Scan for the cell matching the given text and deliver its (x, y) coordinate at center. 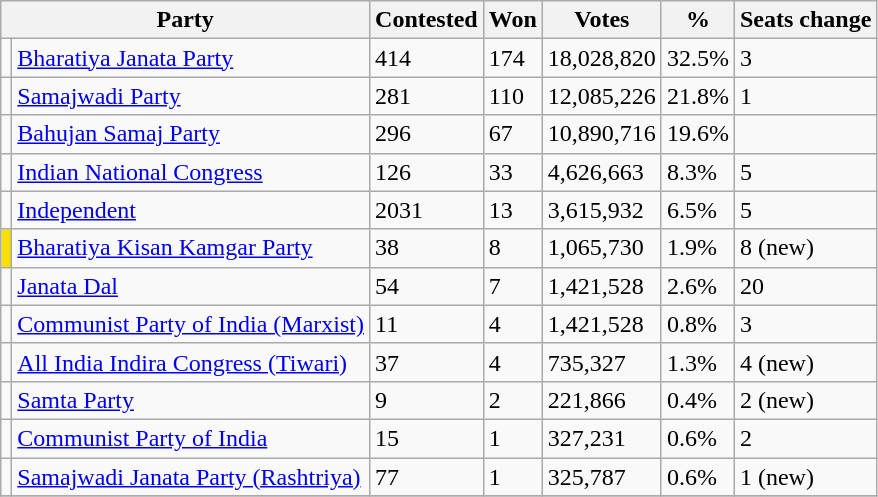
Bharatiya Janata Party (191, 58)
Samajwadi Party (191, 96)
% (698, 20)
Bahujan Samaj Party (191, 134)
Communist Party of India (191, 438)
Won (512, 20)
2 (new) (805, 400)
Votes (602, 20)
174 (512, 58)
8 (new) (805, 248)
Samta Party (191, 400)
10,890,716 (602, 134)
4,626,663 (602, 172)
19.6% (698, 134)
Communist Party of India (Marxist) (191, 324)
8 (512, 248)
All India Indira Congress (Tiwari) (191, 362)
54 (427, 286)
325,787 (602, 477)
33 (512, 172)
Indian National Congress (191, 172)
12,085,226 (602, 96)
9 (427, 400)
110 (512, 96)
Seats change (805, 20)
77 (427, 477)
1.3% (698, 362)
296 (427, 134)
281 (427, 96)
Janata Dal (191, 286)
327,231 (602, 438)
126 (427, 172)
21.8% (698, 96)
8.3% (698, 172)
Bharatiya Kisan Kamgar Party (191, 248)
1 (new) (805, 477)
1,065,730 (602, 248)
1.9% (698, 248)
2031 (427, 210)
Contested (427, 20)
11 (427, 324)
0.8% (698, 324)
Independent (191, 210)
32.5% (698, 58)
Samajwadi Janata Party (Rashtriya) (191, 477)
20 (805, 286)
37 (427, 362)
18,028,820 (602, 58)
735,327 (602, 362)
15 (427, 438)
414 (427, 58)
6.5% (698, 210)
221,866 (602, 400)
2.6% (698, 286)
0.4% (698, 400)
7 (512, 286)
13 (512, 210)
67 (512, 134)
4 (new) (805, 362)
Party (186, 20)
3,615,932 (602, 210)
38 (427, 248)
